Search for the cell housing the specified text and yield its [X, Y] center coordinate. 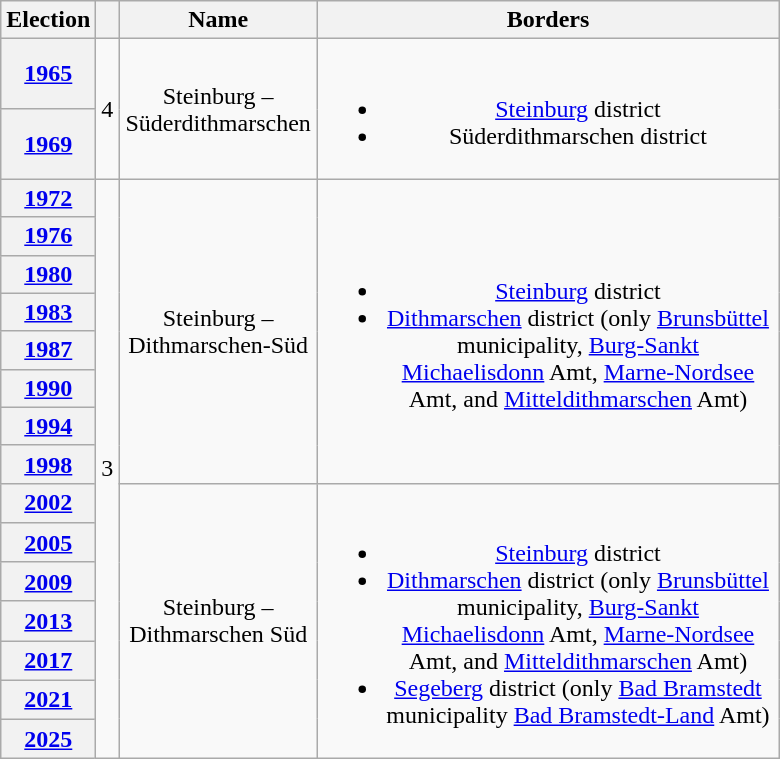
1998 [48, 464]
1972 [48, 198]
2025 [48, 738]
2005 [48, 542]
2017 [48, 660]
Name [218, 20]
1976 [48, 236]
Steinburg districtDithmarschen district (only Brunsbüttel municipality, Burg-Sankt Michaelisdonn Amt, Marne-Nordsee Amt, and Mitteldithmarschen Amt) [548, 331]
3 [108, 469]
2002 [48, 502]
1990 [48, 388]
1987 [48, 350]
1983 [48, 312]
1994 [48, 426]
2013 [48, 620]
Steinburg – Dithmarschen Süd [218, 620]
Steinburg – Süderdithmarschen [218, 109]
Borders [548, 20]
Steinburg districtSüderdithmarschen district [548, 109]
4 [108, 109]
Steinburg – Dithmarschen-Süd [218, 331]
1980 [48, 274]
1969 [48, 144]
Election [48, 20]
2009 [48, 582]
2021 [48, 700]
1965 [48, 74]
